For the text-containing cell, return its midpoint in (X, Y) coordinate format. 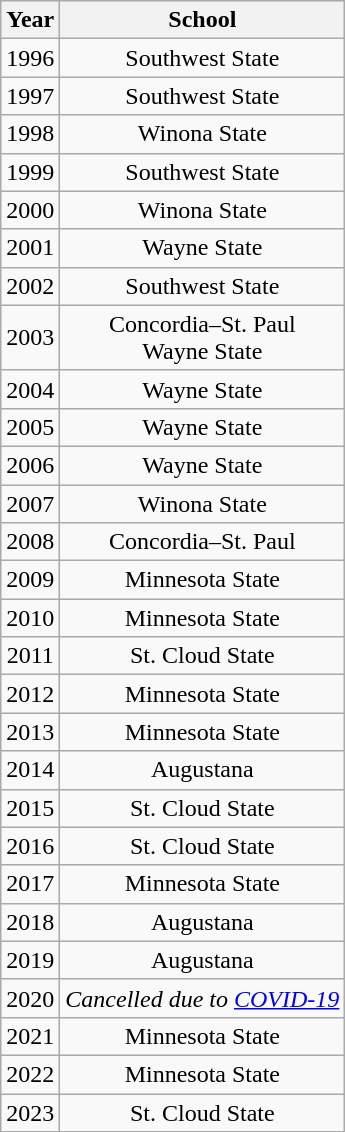
School (202, 20)
2007 (30, 503)
2022 (30, 1074)
2009 (30, 580)
2020 (30, 998)
Concordia–St. Paul (202, 542)
1996 (30, 58)
Year (30, 20)
2010 (30, 618)
2023 (30, 1113)
2001 (30, 248)
1997 (30, 96)
2019 (30, 960)
Cancelled due to COVID-19 (202, 998)
2015 (30, 808)
2008 (30, 542)
Concordia–St. PaulWayne State (202, 338)
2005 (30, 427)
2018 (30, 922)
2006 (30, 465)
2014 (30, 770)
2000 (30, 210)
2012 (30, 694)
2004 (30, 389)
2021 (30, 1036)
2003 (30, 338)
2002 (30, 286)
2016 (30, 846)
2013 (30, 732)
2011 (30, 656)
1999 (30, 172)
1998 (30, 134)
2017 (30, 884)
